Output the [x, y] coordinate of the center of the cell containing the given text.  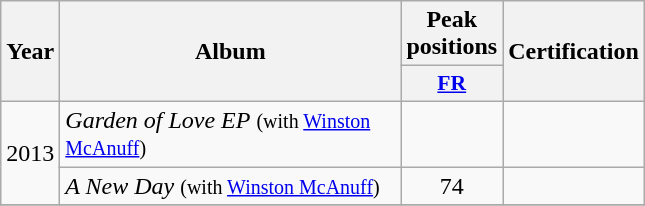
74 [452, 185]
Album [230, 52]
Peak positions [452, 34]
Year [30, 52]
Certification [574, 52]
A New Day (with Winston McAnuff) [230, 185]
FR [452, 84]
Garden of Love EP (with Winston McAnuff) [230, 134]
2013 [30, 152]
